Search for the cell housing the specified text and yield its (X, Y) center coordinate. 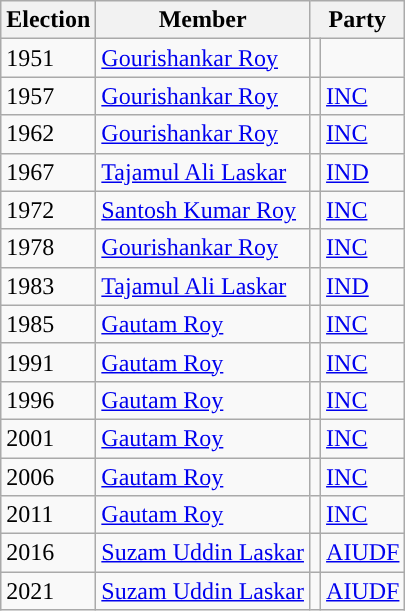
Santosh Kumar Roy (203, 210)
1985 (48, 324)
2006 (48, 477)
2001 (48, 438)
1962 (48, 134)
1972 (48, 210)
1996 (48, 400)
1978 (48, 248)
2021 (48, 591)
2011 (48, 515)
1951 (48, 58)
Member (203, 20)
1983 (48, 286)
Party (356, 20)
2016 (48, 553)
1991 (48, 362)
1957 (48, 96)
Election (48, 20)
1967 (48, 172)
